Identify which cell holds the provided text, then report its [X, Y] central coordinate. 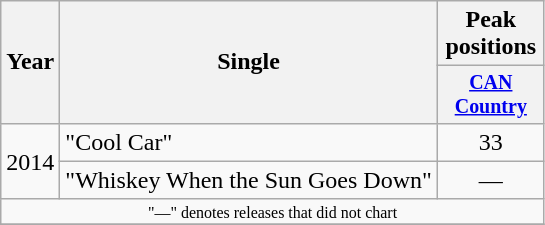
CAN Country [490, 94]
Year [30, 62]
Peak positions [490, 34]
Single [249, 62]
"Cool Car" [249, 142]
2014 [30, 161]
"Whiskey When the Sun Goes Down" [249, 180]
"—" denotes releases that did not chart [273, 211]
33 [490, 142]
— [490, 180]
